Output the [X, Y] coordinate of the center of the cell containing the given text.  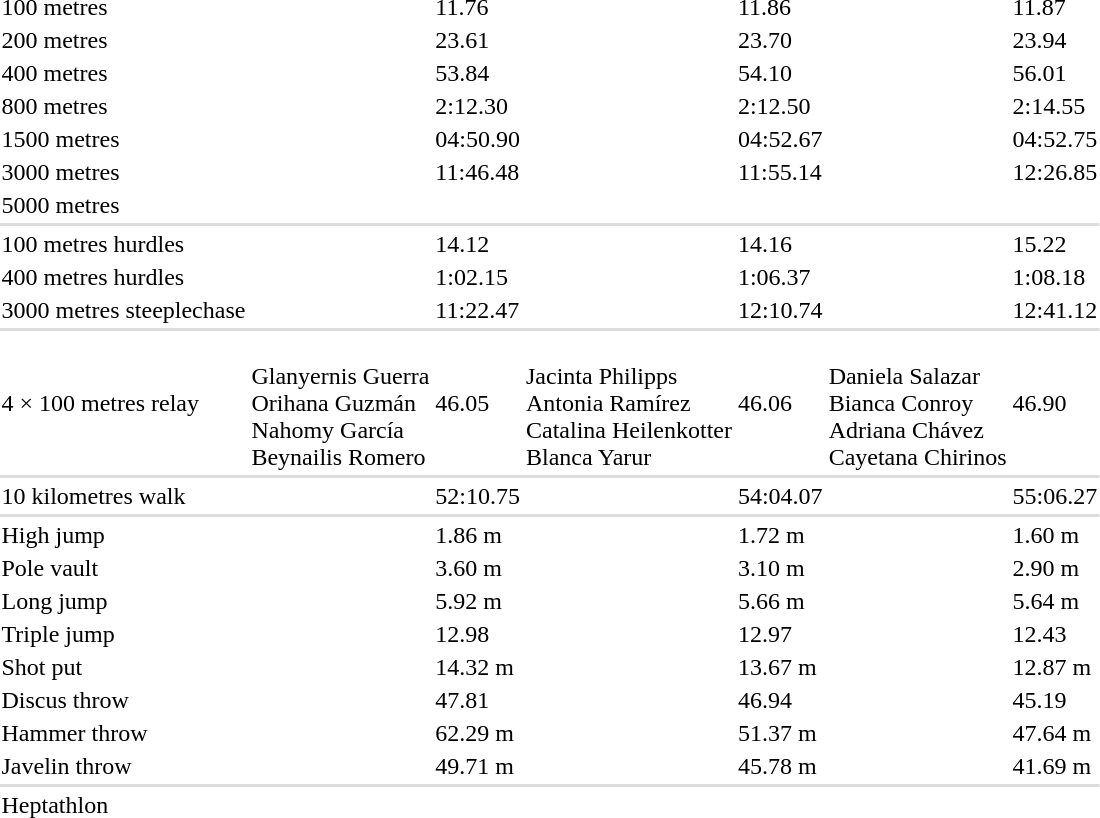
04:50.90 [478, 139]
5.92 m [478, 601]
Javelin throw [124, 766]
11:55.14 [780, 172]
52:10.75 [478, 496]
49.71 m [478, 766]
200 metres [124, 40]
15.22 [1055, 244]
51.37 m [780, 733]
1.72 m [780, 535]
1:02.15 [478, 277]
3.60 m [478, 568]
1.86 m [478, 535]
10 kilometres walk [124, 496]
400 metres [124, 73]
23.61 [478, 40]
54.10 [780, 73]
3000 metres steeplechase [124, 310]
46.94 [780, 700]
46.06 [780, 403]
Long jump [124, 601]
45.78 m [780, 766]
14.32 m [478, 667]
Jacinta PhilippsAntonia RamírezCatalina HeilenkotterBlanca Yarur [630, 403]
45.19 [1055, 700]
23.70 [780, 40]
41.69 m [1055, 766]
Hammer throw [124, 733]
800 metres [124, 106]
5.66 m [780, 601]
62.29 m [478, 733]
12.43 [1055, 634]
12.98 [478, 634]
3000 metres [124, 172]
2:14.55 [1055, 106]
04:52.67 [780, 139]
12.87 m [1055, 667]
13.67 m [780, 667]
2.90 m [1055, 568]
2:12.30 [478, 106]
Glanyernis GuerraOrihana GuzmánNahomy GarcíaBeynailis Romero [340, 403]
55:06.27 [1055, 496]
Discus throw [124, 700]
1:06.37 [780, 277]
4 × 100 metres relay [124, 403]
High jump [124, 535]
3.10 m [780, 568]
12:26.85 [1055, 172]
400 metres hurdles [124, 277]
Shot put [124, 667]
54:04.07 [780, 496]
Triple jump [124, 634]
11:22.47 [478, 310]
12:41.12 [1055, 310]
12:10.74 [780, 310]
Pole vault [124, 568]
5000 metres [124, 205]
5.64 m [1055, 601]
47.81 [478, 700]
1500 metres [124, 139]
53.84 [478, 73]
2:12.50 [780, 106]
23.94 [1055, 40]
Daniela SalazarBianca ConroyAdriana ChávezCayetana Chirinos [918, 403]
46.05 [478, 403]
14.16 [780, 244]
1:08.18 [1055, 277]
1.60 m [1055, 535]
11:46.48 [478, 172]
14.12 [478, 244]
47.64 m [1055, 733]
46.90 [1055, 403]
12.97 [780, 634]
04:52.75 [1055, 139]
100 metres hurdles [124, 244]
56.01 [1055, 73]
